Pinpoint the cell where the given text exists, returning its [X, Y] midpoint coordinate. 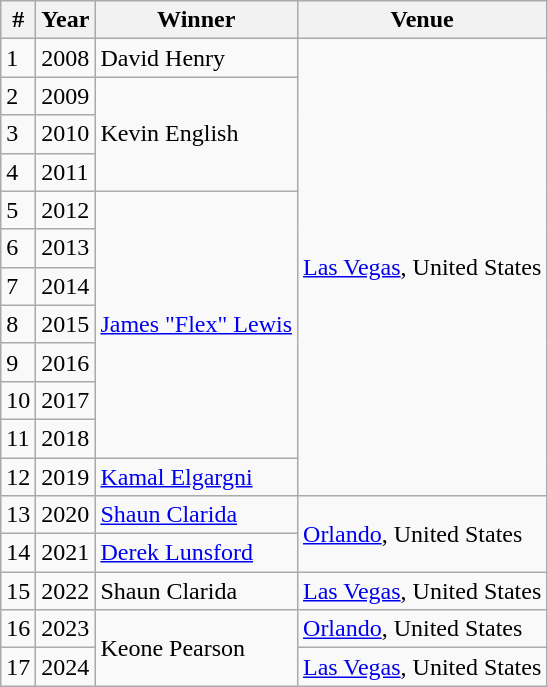
12 [18, 477]
7 [18, 286]
5 [18, 210]
2019 [66, 477]
# [18, 20]
9 [18, 362]
11 [18, 438]
2012 [66, 210]
Winner [196, 20]
17 [18, 667]
2009 [66, 96]
2010 [66, 134]
2018 [66, 438]
2024 [66, 667]
6 [18, 248]
2017 [66, 400]
2013 [66, 248]
2 [18, 96]
3 [18, 134]
16 [18, 629]
1 [18, 58]
4 [18, 172]
James "Flex" Lewis [196, 324]
2015 [66, 324]
2014 [66, 286]
2008 [66, 58]
2016 [66, 362]
14 [18, 553]
2011 [66, 172]
Year [66, 20]
8 [18, 324]
Kevin English [196, 134]
2023 [66, 629]
2021 [66, 553]
15 [18, 591]
10 [18, 400]
Kamal Elgargni [196, 477]
2022 [66, 591]
David Henry [196, 58]
13 [18, 515]
Venue [422, 20]
Keone Pearson [196, 648]
Derek Lunsford [196, 553]
2020 [66, 515]
